Find where the given text appears and provide that cell's center as [X, Y] coordinate. 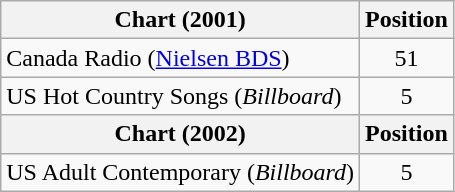
51 [407, 58]
Canada Radio (Nielsen BDS) [180, 58]
Chart (2001) [180, 20]
Chart (2002) [180, 134]
US Adult Contemporary (Billboard) [180, 172]
US Hot Country Songs (Billboard) [180, 96]
